Capture the cell that displays the provided text and extract its [X, Y] central coordinate. 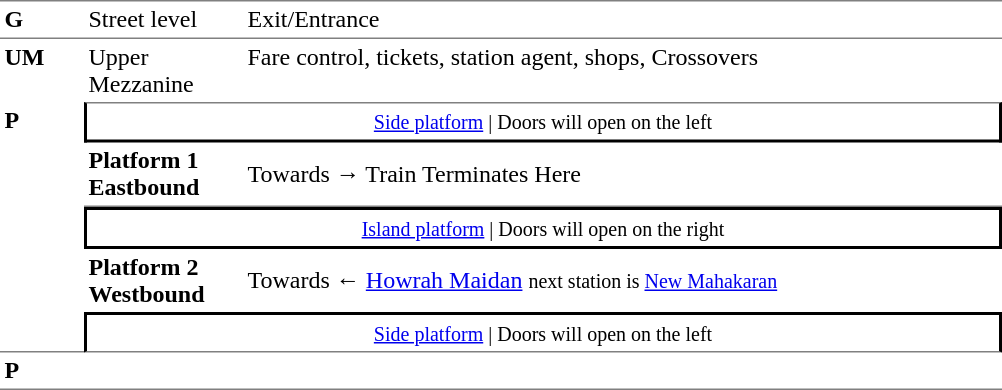
Island platform | Doors will open on the right [543, 228]
Platform 2Westbound [164, 280]
Towards ← Howrah Maidan next station is New Mahakaran [622, 280]
Fare control, tickets, station agent, shops, Crossovers [622, 70]
Platform 1Eastbound [164, 174]
UM [42, 70]
G [42, 20]
Exit/Entrance [622, 20]
Towards → Train Terminates Here [622, 174]
Street level [164, 20]
Upper Mezzanine [164, 70]
